Find where the given text appears and provide that cell's center as (x, y) coordinate. 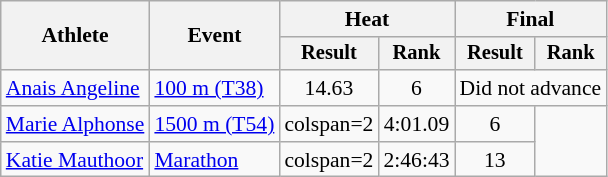
14.63 (328, 88)
Did not advance (531, 88)
Marie Alphonse (76, 124)
Final (531, 19)
Heat (366, 19)
100 m (T38) (214, 88)
1500 m (T54) (214, 124)
Athlete (76, 36)
4:01.09 (416, 124)
Event (214, 36)
Anais Angeline (76, 88)
colspan=2 (328, 124)
